Search for the cell housing the specified text and yield its [x, y] center coordinate. 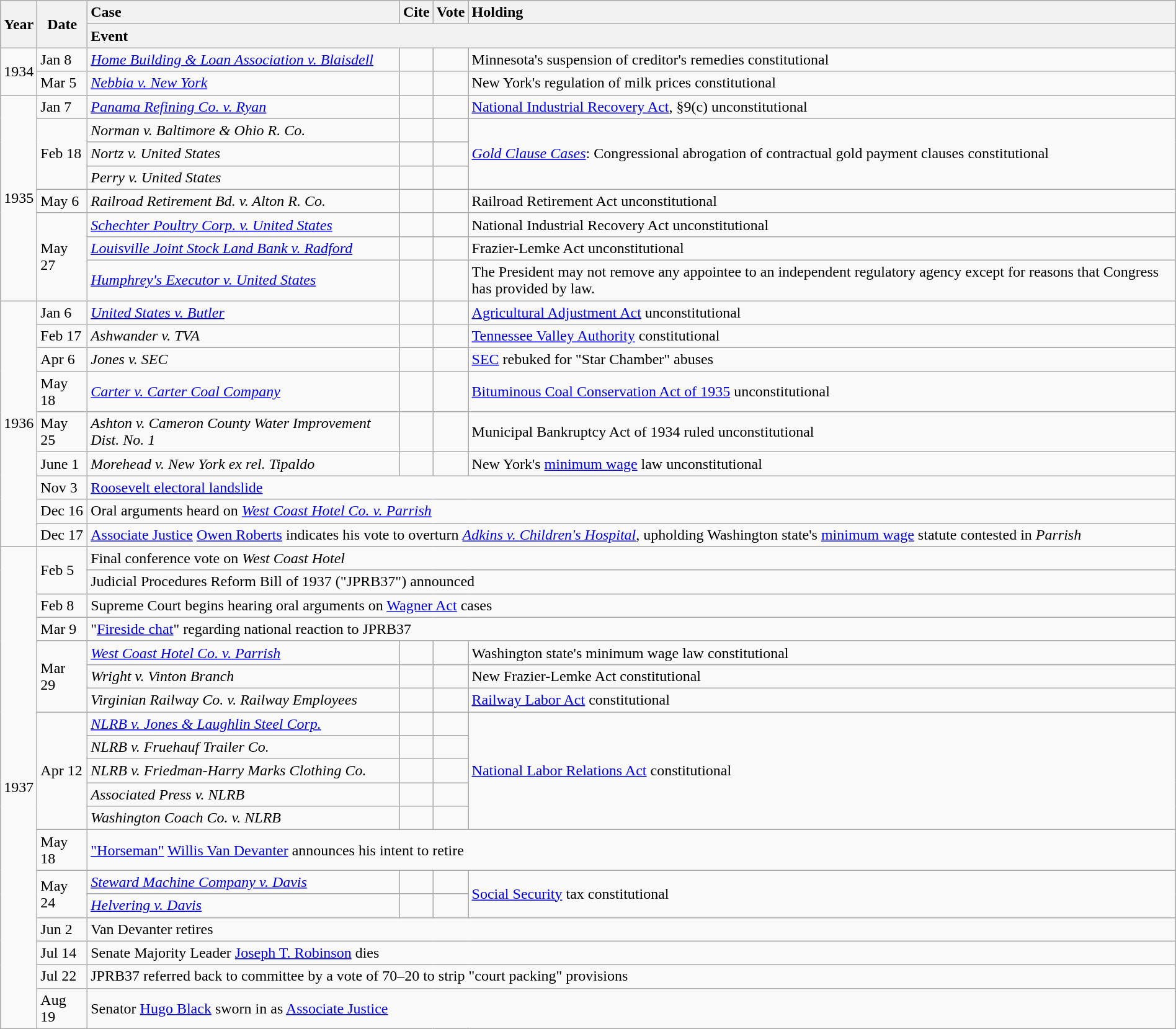
Railway Labor Act constitutional [822, 700]
Feb 8 [62, 605]
Feb 17 [62, 336]
Morehead v. New York ex rel. Tipaldo [244, 464]
Carter v. Carter Coal Company [244, 392]
Dec 16 [62, 511]
1937 [19, 788]
Bituminous Coal Conservation Act of 1935 unconstitutional [822, 392]
Ashwander v. TVA [244, 336]
Mar 9 [62, 629]
1935 [19, 198]
Tennessee Valley Authority constitutional [822, 336]
New York's regulation of milk prices constitutional [822, 83]
Date [62, 24]
May 6 [62, 201]
Jones v. SEC [244, 360]
Humphrey's Executor v. United States [244, 280]
Supreme Court begins hearing oral arguments on Wagner Act cases [631, 605]
SEC rebuked for "Star Chamber" abuses [822, 360]
Jan 8 [62, 60]
Nortz v. United States [244, 154]
NLRB v. Jones & Laughlin Steel Corp. [244, 724]
West Coast Hotel Co. v. Parrish [244, 653]
Feb 18 [62, 154]
Helvering v. Davis [244, 906]
JPRB37 referred back to committee by a vote of 70–20 to strip "court packing" provisions [631, 976]
Panama Refining Co. v. Ryan [244, 107]
May 25 [62, 432]
Wright v. Vinton Branch [244, 676]
Jul 22 [62, 976]
Apr 12 [62, 771]
Feb 5 [62, 570]
Railroad Retirement Bd. v. Alton R. Co. [244, 201]
Gold Clause Cases: Congressional abrogation of contractual gold payment clauses constitutional [822, 154]
National Industrial Recovery Act, §9(c) unconstitutional [822, 107]
"Horseman" Willis Van Devanter announces his intent to retire [631, 850]
Van Devanter retires [631, 929]
Washington state's minimum wage law constitutional [822, 653]
Virginian Railway Co. v. Railway Employees [244, 700]
New Frazier-Lemke Act constitutional [822, 676]
Ashton v. Cameron County Water Improvement Dist. No. 1 [244, 432]
Year [19, 24]
Associated Press v. NLRB [244, 795]
Frazier-Lemke Act unconstitutional [822, 248]
1934 [19, 71]
National Labor Relations Act constitutional [822, 771]
Oral arguments heard on West Coast Hotel Co. v. Parrish [631, 511]
Cite [416, 12]
Event [631, 36]
Municipal Bankruptcy Act of 1934 ruled unconstitutional [822, 432]
Holding [822, 12]
Apr 6 [62, 360]
Vote [450, 12]
Steward Machine Company v. Davis [244, 882]
Washington Coach Co. v. NLRB [244, 818]
1936 [19, 423]
Home Building & Loan Association v. Blaisdell [244, 60]
Roosevelt electoral landslide [631, 488]
Agricultural Adjustment Act unconstitutional [822, 312]
Nov 3 [62, 488]
United States v. Butler [244, 312]
National Industrial Recovery Act unconstitutional [822, 225]
Dec 17 [62, 535]
Perry v. United States [244, 177]
Senator Hugo Black sworn in as Associate Justice [631, 1009]
The President may not remove any appointee to an independent regulatory agency except for reasons that Congress has provided by law. [822, 280]
Norman v. Baltimore & Ohio R. Co. [244, 130]
May 27 [62, 257]
Railroad Retirement Act unconstitutional [822, 201]
Jan 7 [62, 107]
NLRB v. Fruehauf Trailer Co. [244, 747]
Final conference vote on West Coast Hotel [631, 558]
Schechter Poultry Corp. v. United States [244, 225]
Aug 19 [62, 1009]
Case [244, 12]
Social Security tax constitutional [822, 894]
Mar 29 [62, 676]
Senate Majority Leader Joseph T. Robinson dies [631, 953]
Mar 5 [62, 83]
Nebbia v. New York [244, 83]
May 24 [62, 894]
NLRB v. Friedman-Harry Marks Clothing Co. [244, 771]
Judicial Procedures Reform Bill of 1937 ("JPRB37") announced [631, 582]
June 1 [62, 464]
New York's minimum wage law unconstitutional [822, 464]
Louisville Joint Stock Land Bank v. Radford [244, 248]
Jun 2 [62, 929]
"Fireside chat" regarding national reaction to JPRB37 [631, 629]
Jan 6 [62, 312]
Minnesota's suspension of creditor's remedies constitutional [822, 60]
Jul 14 [62, 953]
